Extract the (X, Y) coordinate from the center of the cell holding the provided text.  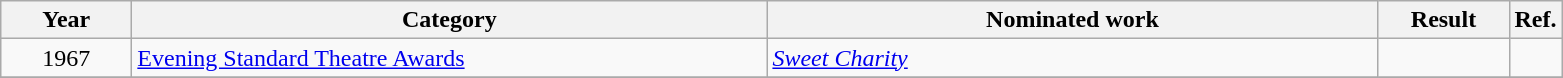
Evening Standard Theatre Awards (450, 58)
Nominated work (1072, 20)
Ref. (1536, 20)
Year (66, 20)
Category (450, 20)
Result (1444, 20)
Sweet Charity (1072, 58)
1967 (66, 58)
